Search for the cell housing the specified text and yield its (X, Y) center coordinate. 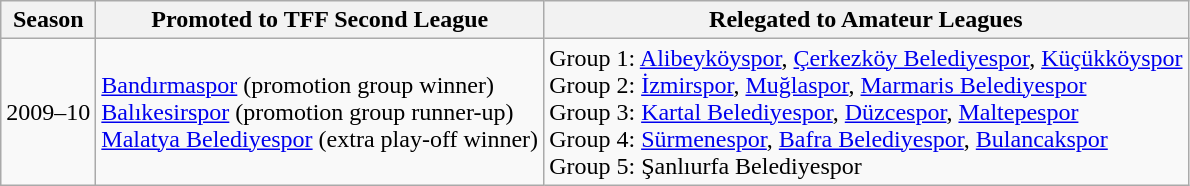
Relegated to Amateur Leagues (866, 20)
2009–10 (48, 112)
Season (48, 20)
Promoted to TFF Second League (320, 20)
Bandırmaspor (promotion group winner)Balıkesirspor (promotion group runner-up)Malatya Belediyespor (extra play-off winner) (320, 112)
